Provide the [x, y] coordinate of the cell's center where the given text is located.  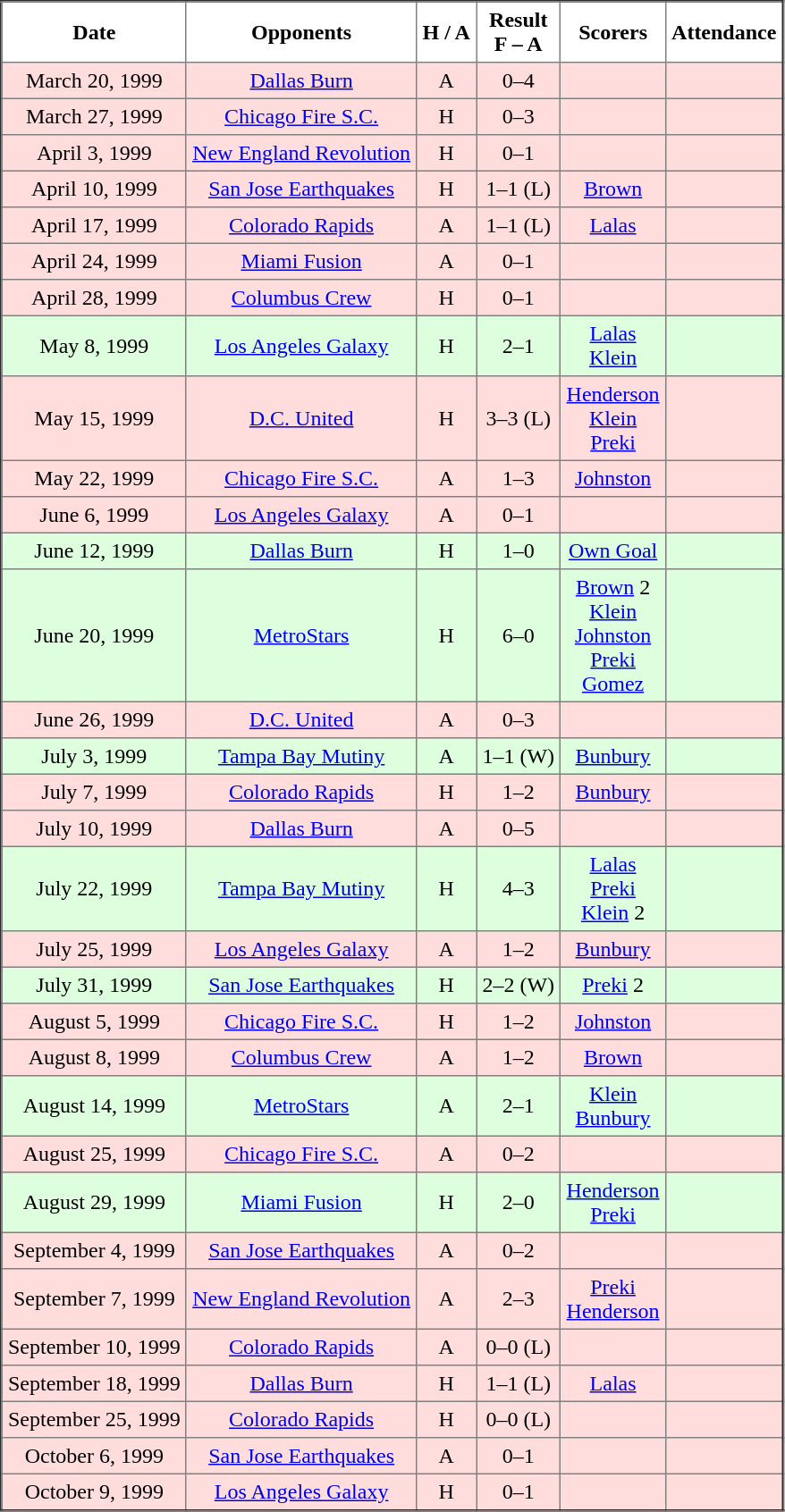
April 24, 1999 [95, 261]
October 6, 1999 [95, 1456]
July 3, 1999 [95, 756]
April 10, 1999 [95, 189]
September 10, 1999 [95, 1347]
Date [95, 32]
September 25, 1999 [95, 1419]
June 12, 1999 [95, 550]
July 10, 1999 [95, 828]
September 4, 1999 [95, 1250]
July 25, 1999 [95, 949]
April 3, 1999 [95, 153]
August 5, 1999 [95, 1021]
July 31, 1999 [95, 985]
ResultF – A [519, 32]
6–0 [519, 635]
April 28, 1999 [95, 298]
0–5 [519, 828]
June 20, 1999 [95, 635]
Henderson Klein Preki [613, 418]
July 22, 1999 [95, 888]
4–3 [519, 888]
May 15, 1999 [95, 418]
May 8, 1999 [95, 346]
Scorers [613, 32]
September 7, 1999 [95, 1299]
1–3 [519, 478]
1–0 [519, 550]
May 22, 1999 [95, 478]
September 18, 1999 [95, 1383]
August 29, 1999 [95, 1203]
Attendance [724, 32]
July 7, 1999 [95, 792]
March 20, 1999 [95, 80]
H / A [447, 32]
Opponents [300, 32]
October 9, 1999 [95, 1492]
1–1 (W) [519, 756]
Lalas Klein [613, 346]
June 26, 1999 [95, 719]
3–3 (L) [519, 418]
Lalas Preki Klein 2 [613, 888]
0–4 [519, 80]
Brown 2 Klein Johnston Preki Gomez [613, 635]
2–2 (W) [519, 985]
Klein Bunbury [613, 1106]
August 25, 1999 [95, 1154]
April 17, 1999 [95, 225]
2–0 [519, 1203]
Preki 2 [613, 985]
2–3 [519, 1299]
Own Goal [613, 550]
August 14, 1999 [95, 1106]
March 27, 1999 [95, 116]
June 6, 1999 [95, 515]
Henderson Preki [613, 1203]
August 8, 1999 [95, 1057]
Preki Henderson [613, 1299]
